From the cell containing the given text, extract its center point as (x, y) coordinate. 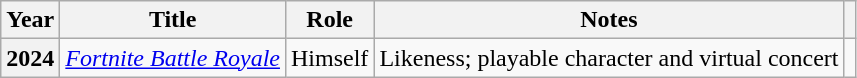
Year (30, 20)
Title (173, 20)
2024 (30, 58)
Likeness; playable character and virtual concert (609, 58)
Notes (609, 20)
Himself (329, 58)
Fortnite Battle Royale (173, 58)
Role (329, 20)
